Detect which cell encompasses the target text, then output its (X, Y) center coordinate. 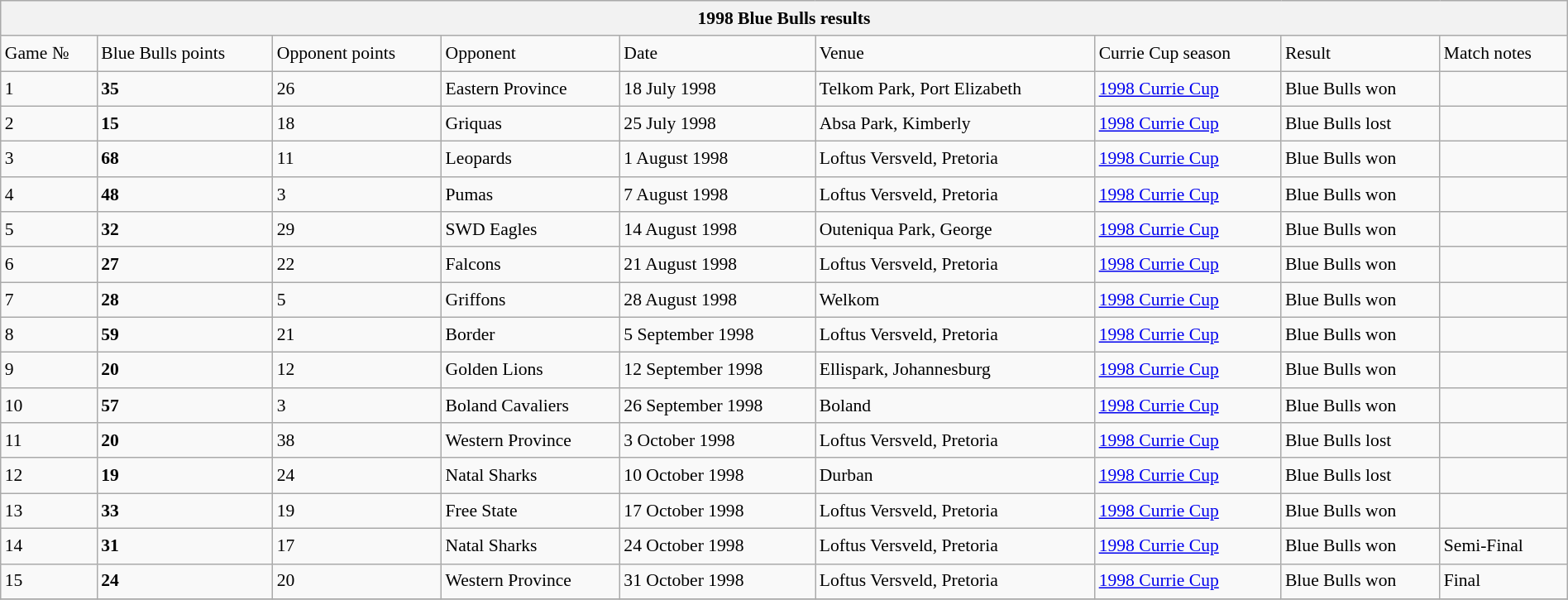
Result (1360, 55)
27 (185, 265)
Pumas (531, 195)
Leopards (531, 159)
35 (185, 89)
25 July 1998 (717, 124)
Game № (49, 55)
4 (49, 195)
29 (357, 230)
Venue (955, 55)
14 August 1998 (717, 230)
Semi-Final (1503, 546)
24 October 1998 (717, 546)
26 (357, 89)
Golden Lions (531, 371)
SWD Eagles (531, 230)
Absa Park, Kimberly (955, 124)
1998 Blue Bulls results (784, 18)
Final (1503, 581)
Boland (955, 406)
Welkom (955, 300)
9 (49, 371)
Blue Bulls points (185, 55)
Opponent points (357, 55)
7 August 1998 (717, 195)
5 September 1998 (717, 336)
7 (49, 300)
48 (185, 195)
38 (357, 440)
Match notes (1503, 55)
21 (357, 336)
32 (185, 230)
8 (49, 336)
Griquas (531, 124)
33 (185, 511)
68 (185, 159)
10 October 1998 (717, 477)
Durban (955, 477)
22 (357, 265)
12 September 1998 (717, 371)
Outeniqua Park, George (955, 230)
17 October 1998 (717, 511)
3 October 1998 (717, 440)
18 July 1998 (717, 89)
31 (185, 546)
31 October 1998 (717, 581)
Eastern Province (531, 89)
28 August 1998 (717, 300)
Date (717, 55)
21 August 1998 (717, 265)
Ellispark, Johannesburg (955, 371)
1 (49, 89)
Telkom Park, Port Elizabeth (955, 89)
Griffons (531, 300)
57 (185, 406)
28 (185, 300)
Falcons (531, 265)
18 (357, 124)
1 August 1998 (717, 159)
13 (49, 511)
Free State (531, 511)
26 September 1998 (717, 406)
Opponent (531, 55)
17 (357, 546)
6 (49, 265)
14 (49, 546)
Currie Cup season (1188, 55)
10 (49, 406)
Border (531, 336)
Boland Cavaliers (531, 406)
2 (49, 124)
59 (185, 336)
